Return [x, y] of the center of cell containing provided text 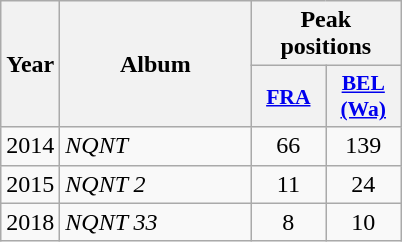
66 [288, 146]
139 [364, 146]
11 [288, 184]
Peak positions [326, 34]
8 [288, 222]
2014 [30, 146]
10 [364, 222]
FRA [288, 96]
2015 [30, 184]
NQNT 2 [156, 184]
2018 [30, 222]
NQNT [156, 146]
NQNT 33 [156, 222]
BEL (Wa) [364, 96]
24 [364, 184]
Album [156, 64]
Year [30, 64]
